Extract the [X, Y] coordinate from the center of the cell holding the provided text.  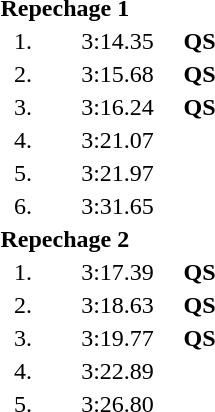
3:22.89 [118, 371]
3:31.65 [118, 206]
3:18.63 [118, 305]
3:17.39 [118, 272]
3:21.07 [118, 140]
3:16.24 [118, 107]
3:15.68 [118, 74]
3:21.97 [118, 173]
3:14.35 [118, 41]
3:19.77 [118, 338]
